Find where the given text appears and provide that cell's center as [X, Y] coordinate. 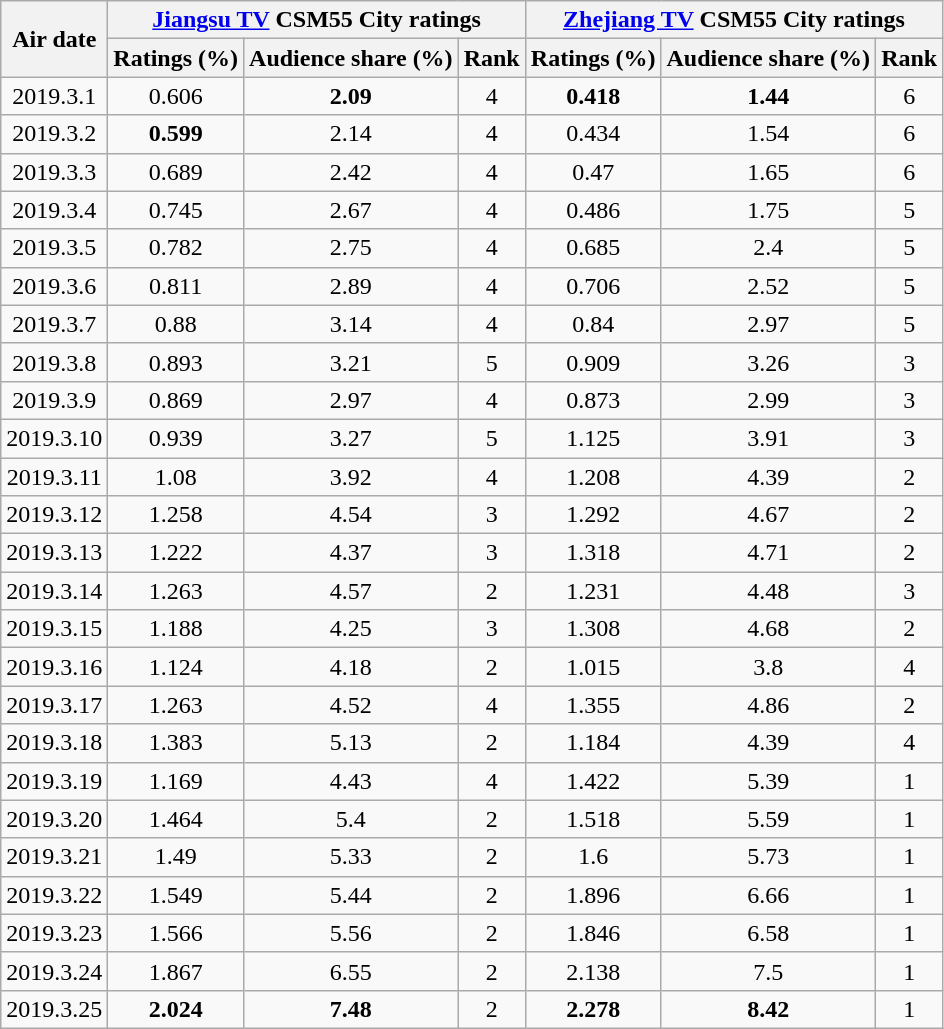
2019.3.16 [54, 667]
0.939 [176, 438]
1.846 [593, 933]
1.464 [176, 819]
1.65 [768, 172]
2019.3.13 [54, 553]
8.42 [768, 1009]
1.308 [593, 629]
1.015 [593, 667]
2.42 [352, 172]
2019.3.4 [54, 210]
1.208 [593, 477]
0.418 [593, 96]
2.67 [352, 210]
0.84 [593, 324]
1.518 [593, 819]
7.48 [352, 1009]
3.27 [352, 438]
1.383 [176, 743]
1.54 [768, 134]
0.88 [176, 324]
4.52 [352, 705]
2019.3.20 [54, 819]
1.422 [593, 781]
1.75 [768, 210]
2019.3.11 [54, 477]
3.21 [352, 362]
4.86 [768, 705]
1.188 [176, 629]
4.54 [352, 515]
2019.3.17 [54, 705]
3.92 [352, 477]
1.258 [176, 515]
2019.3.18 [54, 743]
2019.3.21 [54, 857]
2019.3.9 [54, 400]
2019.3.15 [54, 629]
6.66 [768, 895]
2.138 [593, 971]
2019.3.22 [54, 895]
2019.3.19 [54, 781]
4.71 [768, 553]
0.47 [593, 172]
4.67 [768, 515]
2019.3.23 [54, 933]
1.49 [176, 857]
0.811 [176, 286]
1.6 [593, 857]
0.782 [176, 248]
4.43 [352, 781]
2.89 [352, 286]
2019.3.10 [54, 438]
2.52 [768, 286]
0.486 [593, 210]
2.14 [352, 134]
0.599 [176, 134]
1.867 [176, 971]
0.606 [176, 96]
1.125 [593, 438]
2019.3.25 [54, 1009]
0.706 [593, 286]
4.37 [352, 553]
2.09 [352, 96]
1.169 [176, 781]
2.99 [768, 400]
Zhejiang TV CSM55 City ratings [734, 20]
1.318 [593, 553]
2019.3.3 [54, 172]
2.278 [593, 1009]
2019.3.1 [54, 96]
1.184 [593, 743]
4.57 [352, 591]
2.024 [176, 1009]
2019.3.7 [54, 324]
Jiangsu TV CSM55 City ratings [316, 20]
5.59 [768, 819]
1.231 [593, 591]
2019.3.6 [54, 286]
1.08 [176, 477]
1.355 [593, 705]
0.745 [176, 210]
3.91 [768, 438]
4.48 [768, 591]
3.26 [768, 362]
1.124 [176, 667]
2019.3.2 [54, 134]
2019.3.12 [54, 515]
5.13 [352, 743]
1.566 [176, 933]
5.4 [352, 819]
1.44 [768, 96]
2019.3.5 [54, 248]
3.14 [352, 324]
4.25 [352, 629]
4.18 [352, 667]
2.75 [352, 248]
2019.3.8 [54, 362]
0.434 [593, 134]
4.68 [768, 629]
0.909 [593, 362]
5.56 [352, 933]
1.896 [593, 895]
1.549 [176, 895]
2019.3.14 [54, 591]
7.5 [768, 971]
2.4 [768, 248]
Air date [54, 39]
0.873 [593, 400]
0.893 [176, 362]
6.58 [768, 933]
0.689 [176, 172]
1.222 [176, 553]
6.55 [352, 971]
1.292 [593, 515]
0.869 [176, 400]
5.33 [352, 857]
5.73 [768, 857]
0.685 [593, 248]
3.8 [768, 667]
5.39 [768, 781]
2019.3.24 [54, 971]
5.44 [352, 895]
